Locate the cell with the specified text and output its [X, Y] center coordinate. 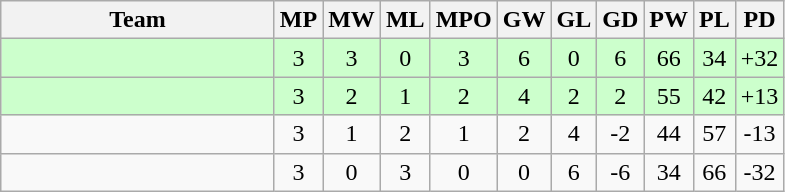
MW [352, 20]
44 [669, 134]
-13 [760, 134]
GW [524, 20]
PW [669, 20]
MP [298, 20]
MPO [464, 20]
-32 [760, 172]
Team [138, 20]
GD [620, 20]
GL [574, 20]
ML [405, 20]
-2 [620, 134]
PD [760, 20]
55 [669, 96]
+32 [760, 58]
42 [714, 96]
+13 [760, 96]
PL [714, 20]
-6 [620, 172]
57 [714, 134]
